Output the [X, Y] coordinate of the center of the cell containing the given text.  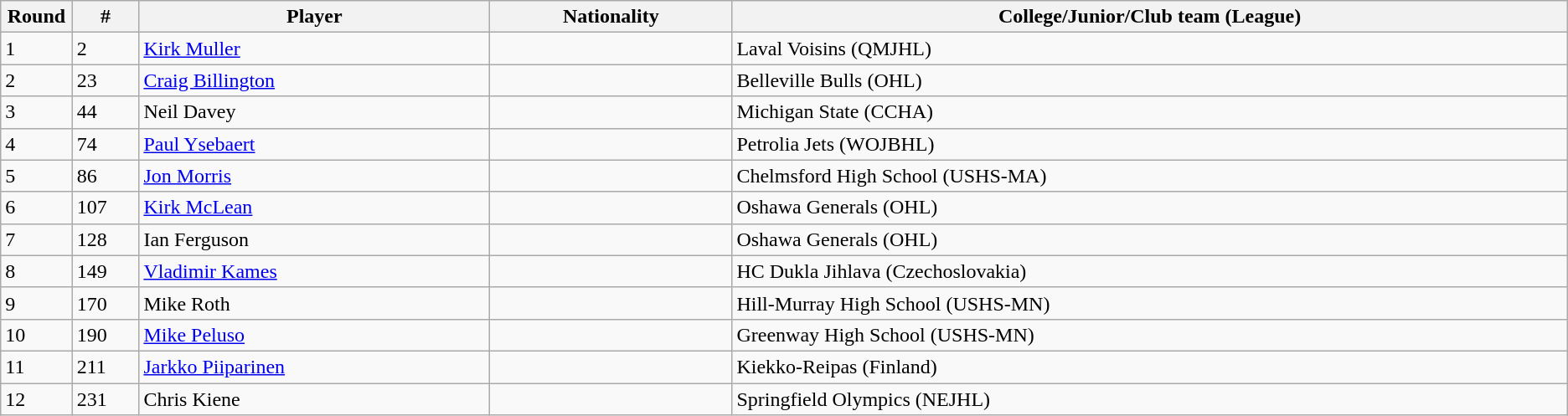
Neil Davey [315, 112]
Chris Kiene [315, 399]
Petrolia Jets (WOJBHL) [1149, 144]
1 [37, 49]
74 [106, 144]
Greenway High School (USHS-MN) [1149, 335]
107 [106, 208]
Ian Ferguson [315, 239]
5 [37, 176]
HC Dukla Jihlava (Czechoslovakia) [1149, 271]
Kirk McLean [315, 208]
Craig Billington [315, 80]
8 [37, 271]
Kirk Muller [315, 49]
44 [106, 112]
211 [106, 367]
10 [37, 335]
12 [37, 399]
Nationality [611, 17]
4 [37, 144]
23 [106, 80]
# [106, 17]
Jon Morris [315, 176]
Mike Peluso [315, 335]
7 [37, 239]
Kiekko-Reipas (Finland) [1149, 367]
Laval Voisins (QMJHL) [1149, 49]
128 [106, 239]
11 [37, 367]
Vladimir Kames [315, 271]
3 [37, 112]
Chelmsford High School (USHS-MA) [1149, 176]
Jarkko Piiparinen [315, 367]
Springfield Olympics (NEJHL) [1149, 399]
Mike Roth [315, 303]
College/Junior/Club team (League) [1149, 17]
170 [106, 303]
6 [37, 208]
Player [315, 17]
231 [106, 399]
149 [106, 271]
9 [37, 303]
190 [106, 335]
Belleville Bulls (OHL) [1149, 80]
Michigan State (CCHA) [1149, 112]
Round [37, 17]
Paul Ysebaert [315, 144]
86 [106, 176]
Hill-Murray High School (USHS-MN) [1149, 303]
